Return the [X, Y] coordinate for the center point of the cell that contains the specified text.  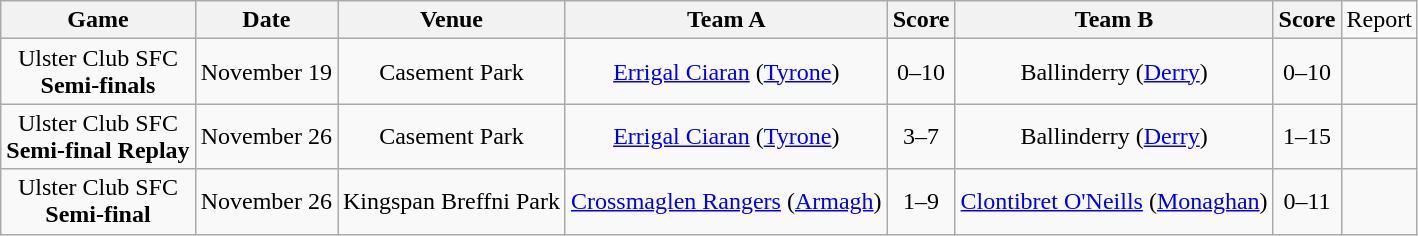
Team B [1114, 20]
Clontibret O'Neills (Monaghan) [1114, 202]
Crossmaglen Rangers (Armagh) [726, 202]
November 19 [266, 72]
Ulster Club SFCSemi-final [98, 202]
Team A [726, 20]
Date [266, 20]
1–9 [921, 202]
Venue [452, 20]
Ulster Club SFCSemi-final Replay [98, 136]
Game [98, 20]
1–15 [1307, 136]
Report [1379, 20]
Ulster Club SFCSemi-finals [98, 72]
0–11 [1307, 202]
3–7 [921, 136]
Kingspan Breffni Park [452, 202]
